Find where the given text appears and provide that cell's center as [X, Y] coordinate. 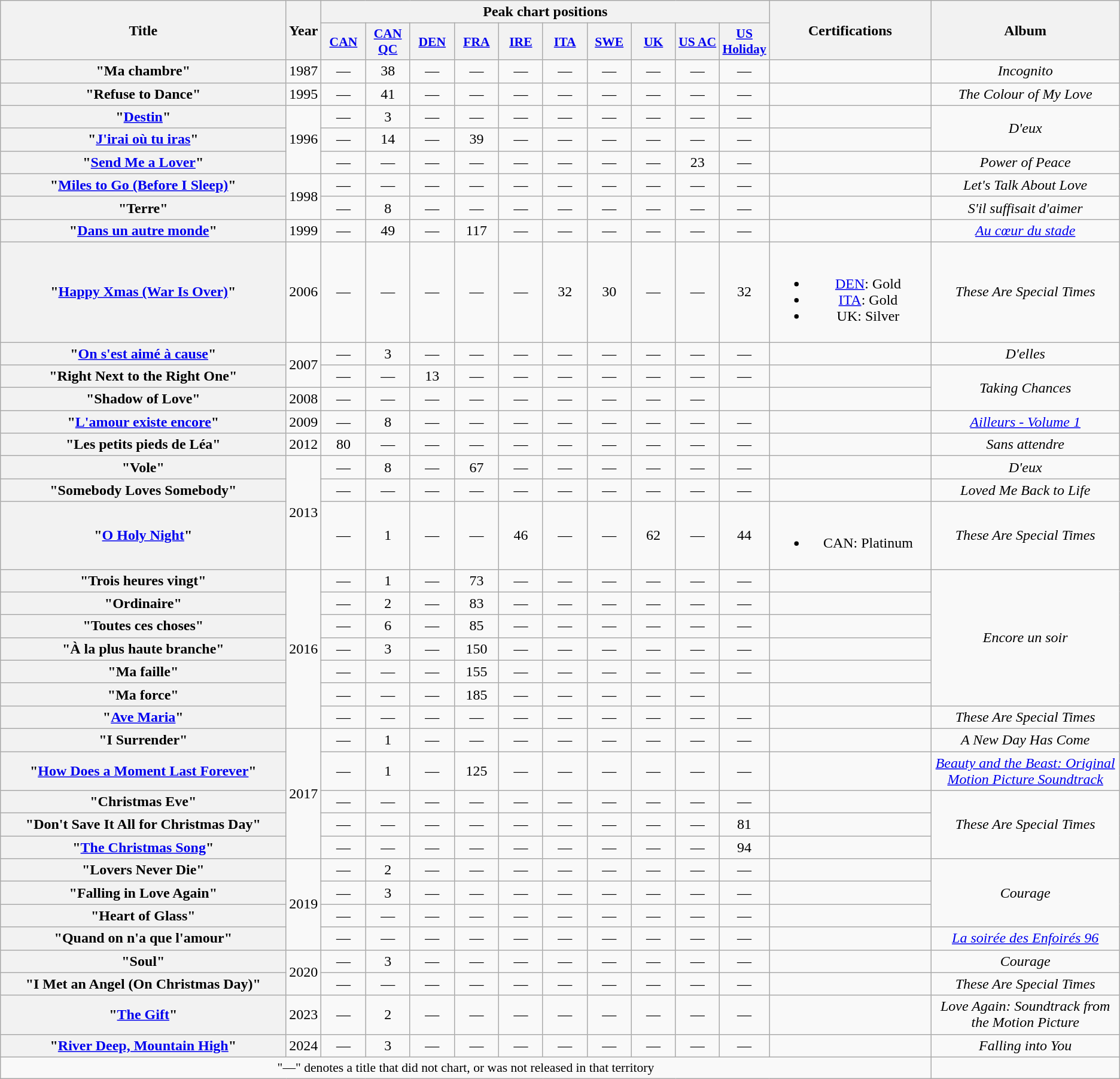
Sans attendre [1025, 445]
"Les petits pieds de Léa" [144, 445]
"Somebody Loves Somebody" [144, 490]
"Happy Xmas (War Is Over)" [144, 292]
2016 [304, 649]
2024 [304, 1045]
2006 [304, 292]
Taking Chances [1025, 388]
Incognito [1025, 71]
83 [476, 603]
44 [744, 535]
DEN: GoldITA: GoldUK: Silver [850, 292]
Beauty and the Beast: Original Motion Picture Soundtrack [1025, 771]
Album [1025, 30]
"Lovers Never Die" [144, 870]
"On s'est aimé à cause" [144, 354]
80 [343, 445]
"Ordinaire" [144, 603]
"Right Next to the Right One" [144, 376]
"River Deep, Mountain High" [144, 1045]
"Falling in Love Again" [144, 893]
"Ma faille" [144, 671]
14 [388, 139]
81 [744, 825]
"Heart of Glass" [144, 916]
Peak chart positions [546, 12]
62 [653, 535]
ITA [565, 42]
85 [476, 626]
"Ma chambre" [144, 71]
1996 [304, 139]
73 [476, 580]
"J'irai où tu iras" [144, 139]
The Colour of My Love [1025, 94]
1998 [304, 196]
La soirée des Enfoirés 96 [1025, 938]
"L'amour existe encore" [144, 422]
"Refuse to Dance" [144, 94]
150 [476, 649]
185 [476, 694]
"Quand on n'a que l'amour" [144, 938]
A New Day Has Come [1025, 740]
S'il suffisait d'aimer [1025, 208]
Let's Talk About Love [1025, 185]
"Soul" [144, 961]
"Dans un autre monde" [144, 230]
117 [476, 230]
CANQC [388, 42]
"Toutes ces choses" [144, 626]
2019 [304, 904]
2012 [304, 445]
23 [698, 162]
CAN: Platinum [850, 535]
UK [653, 42]
"Christmas Eve" [144, 802]
6 [388, 626]
30 [609, 292]
94 [744, 847]
"Don't Save It All for Christmas Day" [144, 825]
2020 [304, 972]
2013 [304, 512]
155 [476, 671]
67 [476, 467]
2008 [304, 399]
Title [144, 30]
"O Holy Night" [144, 535]
CAN [343, 42]
"I Met an Angel (On Christmas Day)" [144, 984]
"I Surrender" [144, 740]
IRE [521, 42]
Power of Peace [1025, 162]
Love Again: Soundtrack from the Motion Picture [1025, 1015]
"Destin" [144, 117]
Loved Me Back to Life [1025, 490]
46 [521, 535]
"Shadow of Love" [144, 399]
39 [476, 139]
13 [432, 376]
125 [476, 771]
2023 [304, 1015]
"—" denotes a title that did not chart, or was not released in that territory [465, 1068]
"Ma force" [144, 694]
"Terre" [144, 208]
FRA [476, 42]
38 [388, 71]
"Miles to Go (Before I Sleep)" [144, 185]
D'elles [1025, 354]
"How Does a Moment Last Forever" [144, 771]
2007 [304, 365]
"Send Me a Lover" [144, 162]
Certifications [850, 30]
1999 [304, 230]
"Vole" [144, 467]
"The Gift" [144, 1015]
"The Christmas Song" [144, 847]
Falling into You [1025, 1045]
49 [388, 230]
DEN [432, 42]
Au cœur du stade [1025, 230]
US Holiday [744, 42]
Encore un soir [1025, 637]
2009 [304, 422]
SWE [609, 42]
1995 [304, 94]
"Trois heures vingt" [144, 580]
2017 [304, 794]
"Ave Maria" [144, 717]
Ailleurs - Volume 1 [1025, 422]
"À la plus haute branche" [144, 649]
1987 [304, 71]
US AC [698, 42]
41 [388, 94]
Year [304, 30]
